Identify which cell holds the provided text, then report its [X, Y] central coordinate. 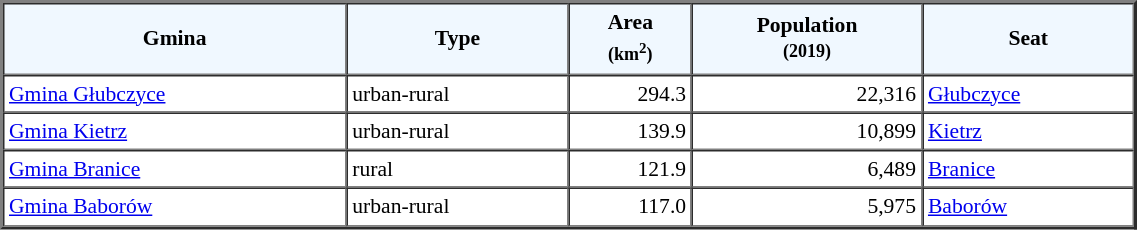
Gmina Branice [174, 169]
22,316 [807, 93]
Kietrz [1028, 131]
rural [457, 169]
Population(2019) [807, 38]
294.3 [630, 93]
Gmina Baborów [174, 207]
Gmina Głubczyce [174, 93]
Gmina Kietrz [174, 131]
Area(km2) [630, 38]
10,899 [807, 131]
117.0 [630, 207]
Baborów [1028, 207]
Branice [1028, 169]
Seat [1028, 38]
6,489 [807, 169]
Type [457, 38]
5,975 [807, 207]
139.9 [630, 131]
Gmina [174, 38]
Głubczyce [1028, 93]
121.9 [630, 169]
